Extract the [x, y] coordinate from the center of the cell holding the provided text.  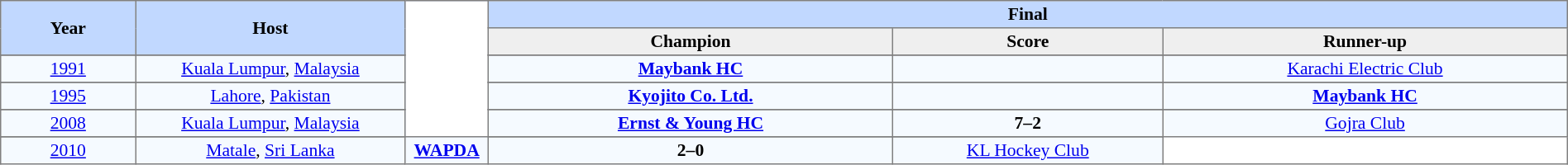
WAPDA [447, 150]
2008 [68, 124]
Karachi Electric Club [1365, 69]
Kyojito Co. Ltd. [690, 96]
Runner-up [1365, 41]
Champion [690, 41]
Lahore, Pakistan [270, 96]
Host [270, 28]
7–2 [1028, 124]
1991 [68, 69]
2010 [68, 150]
Gojra Club [1365, 124]
1995 [68, 96]
KL Hockey Club [1028, 150]
Ernst & Young HC [690, 124]
Matale, Sri Lanka [270, 150]
2–0 [690, 150]
Final [1027, 15]
Score [1028, 41]
Year [68, 28]
